Locate the cell with the specified text and output its (x, y) center coordinate. 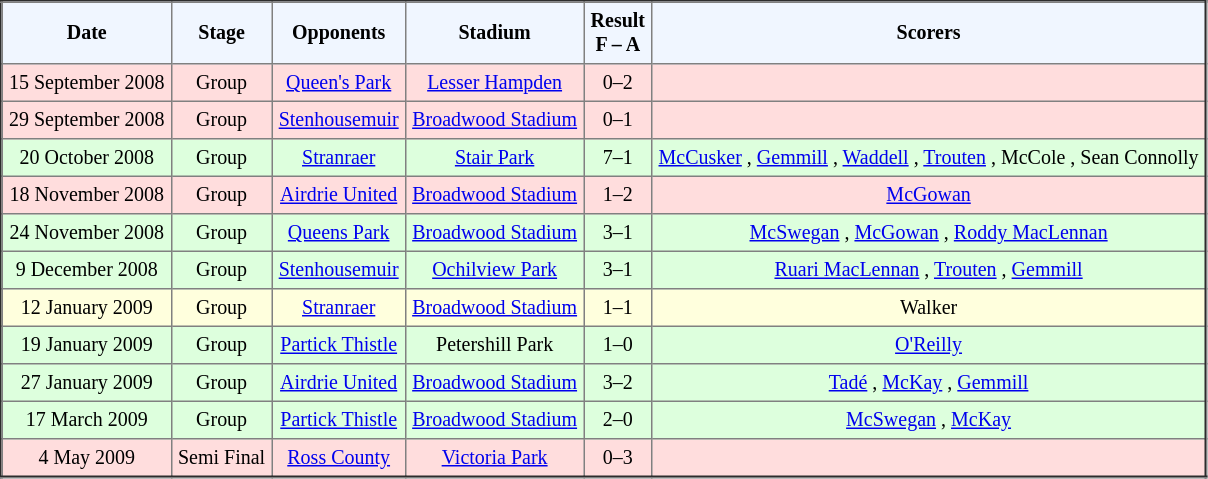
McGowan (929, 195)
7–1 (618, 158)
29 September 2008 (87, 120)
Queen's Park (338, 83)
Tadé , McKay , Gemmill (929, 383)
Stair Park (494, 158)
12 January 2009 (87, 308)
1–0 (618, 345)
Victoria Park (494, 458)
18 November 2008 (87, 195)
1–2 (618, 195)
27 January 2009 (87, 383)
17 March 2009 (87, 420)
19 January 2009 (87, 345)
Date (87, 33)
Semi Final (222, 458)
O'Reilly (929, 345)
Walker (929, 308)
1–1 (618, 308)
Queens Park (338, 233)
Lesser Hampden (494, 83)
20 October 2008 (87, 158)
4 May 2009 (87, 458)
0–2 (618, 83)
Stadium (494, 33)
0–3 (618, 458)
0–1 (618, 120)
24 November 2008 (87, 233)
15 September 2008 (87, 83)
2–0 (618, 420)
McSwegan , McGowan , Roddy MacLennan (929, 233)
3–2 (618, 383)
Opponents (338, 33)
Scorers (929, 33)
Ross County (338, 458)
Ruari MacLennan , Trouten , Gemmill (929, 270)
Petershill Park (494, 345)
McSwegan , McKay (929, 420)
9 December 2008 (87, 270)
Ochilview Park (494, 270)
ResultF – A (618, 33)
McCusker , Gemmill , Waddell , Trouten , McCole , Sean Connolly (929, 158)
Stage (222, 33)
